Determine the [x, y] coordinate at the center of the cell enclosing the given text.  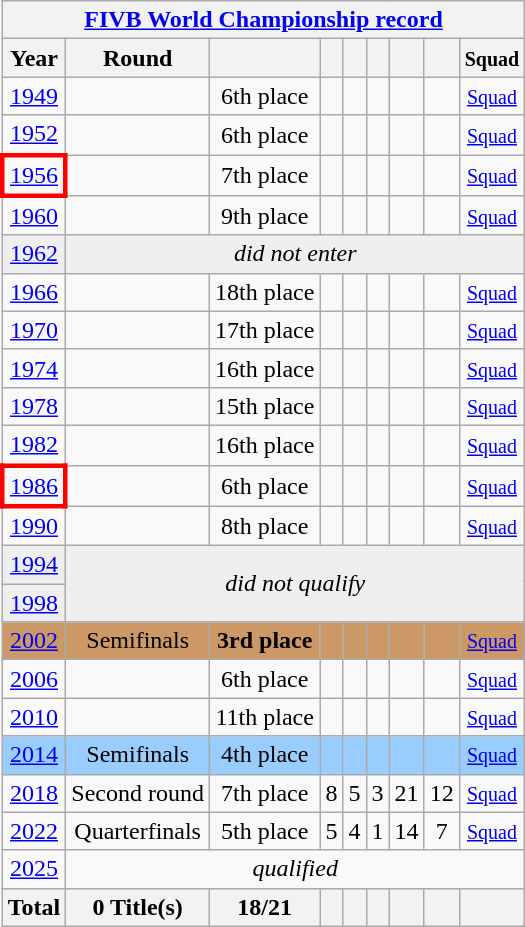
1986 [34, 486]
did not enter [296, 254]
7 [442, 831]
2022 [34, 831]
15th place [265, 406]
9th place [265, 216]
2025 [34, 869]
1 [378, 831]
11th place [265, 717]
2006 [34, 679]
5th place [265, 831]
1966 [34, 292]
1998 [34, 603]
1962 [34, 254]
4 [354, 831]
1978 [34, 406]
12 [442, 793]
FIVB World Championship record [263, 20]
qualified [296, 869]
3 [378, 793]
3rd place [265, 641]
21 [406, 793]
1956 [34, 174]
Second round [138, 793]
2002 [34, 641]
1952 [34, 135]
2010 [34, 717]
8th place [265, 526]
4th place [265, 755]
2018 [34, 793]
1974 [34, 368]
Round [138, 58]
0 Title(s) [138, 907]
Quarterfinals [138, 831]
Year [34, 58]
8 [332, 793]
1970 [34, 330]
18/21 [265, 907]
1994 [34, 565]
17th place [265, 330]
1990 [34, 526]
1960 [34, 216]
18th place [265, 292]
1982 [34, 445]
1949 [34, 96]
Total [34, 907]
14 [406, 831]
did not qualify [296, 584]
2014 [34, 755]
